Determine the [X, Y] coordinate at the center of the cell enclosing the given text.  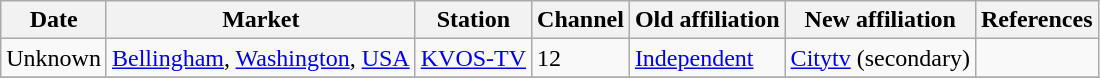
References [1036, 20]
12 [581, 58]
Bellingham, Washington, USA [260, 58]
New affiliation [880, 20]
Unknown [54, 58]
Old affiliation [707, 20]
Date [54, 20]
Market [260, 20]
Station [473, 20]
Channel [581, 20]
KVOS-TV [473, 58]
Independent [707, 58]
Citytv (secondary) [880, 58]
